For the text-containing cell, return its midpoint in [X, Y] coordinate format. 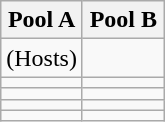
Pool B [123, 20]
Pool A [42, 20]
(Hosts) [42, 58]
